From the cell containing the given text, extract its center point as [x, y] coordinate. 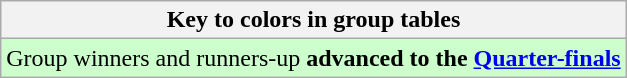
Group winners and runners-up advanced to the Quarter-finals [314, 58]
Key to colors in group tables [314, 20]
